Pinpoint the cell where the given text exists, returning its [X, Y] midpoint coordinate. 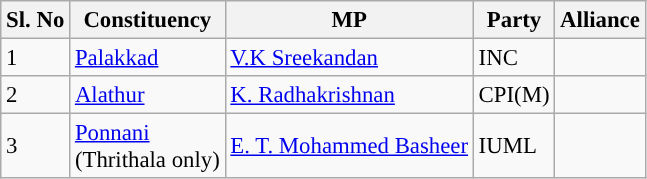
E. T. Mohammed Basheer [349, 146]
IUML [514, 146]
Alliance [600, 20]
Ponnani(Thrithala only) [148, 146]
2 [36, 95]
Sl. No [36, 20]
3 [36, 146]
CPI(M) [514, 95]
Constituency [148, 20]
1 [36, 58]
Party [514, 20]
MP [349, 20]
Alathur [148, 95]
Palakkad [148, 58]
K. Radhakrishnan [349, 95]
INC [514, 58]
V.K Sreekandan [349, 58]
